Scan for the cell matching the given text and deliver its (x, y) coordinate at center. 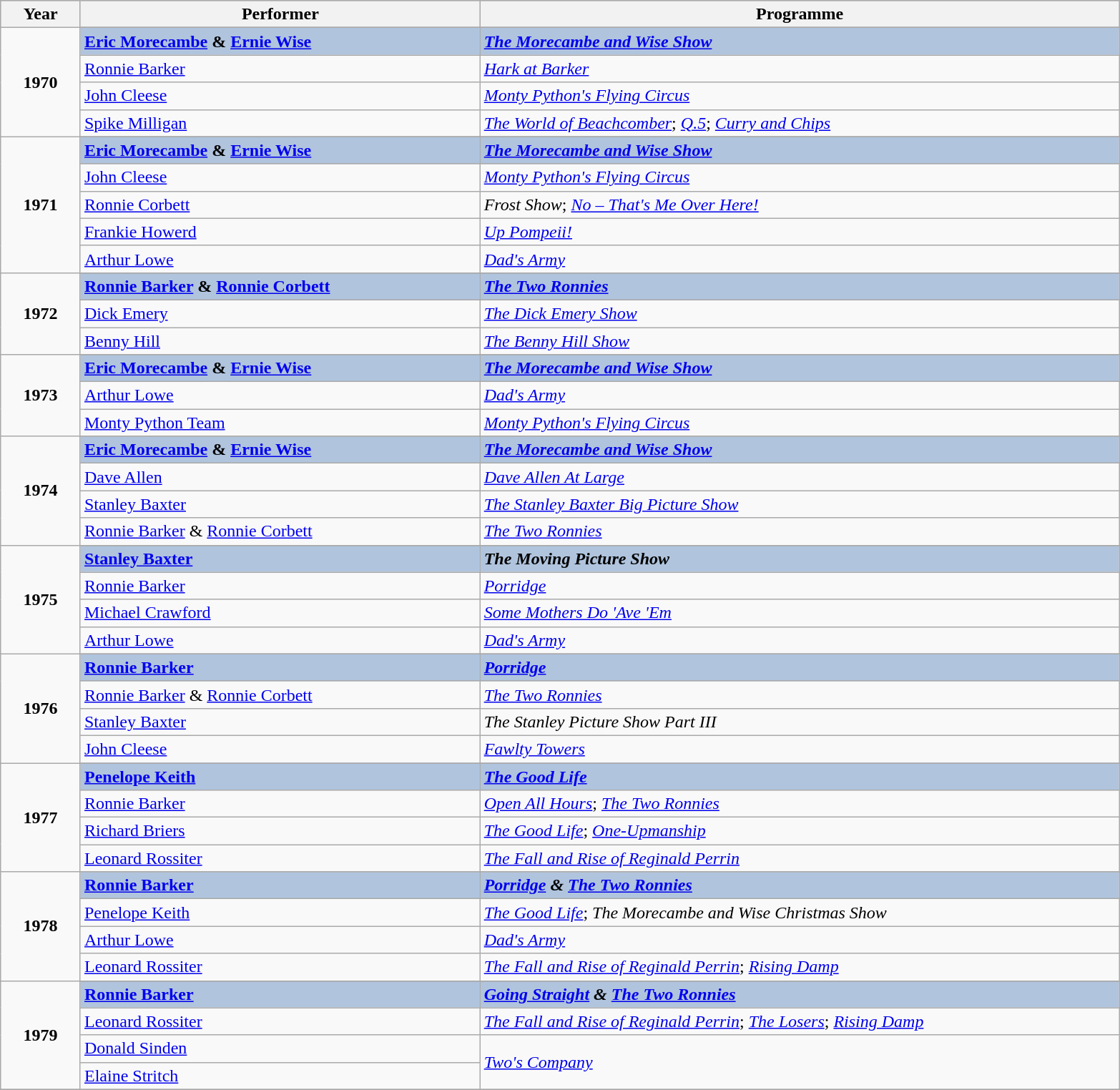
1971 (41, 205)
1972 (41, 313)
Frankie Howerd (280, 232)
The Moving Picture Show (800, 559)
Fawlty Towers (800, 749)
1973 (41, 396)
Ronnie Corbett (280, 205)
Up Pompeii! (800, 232)
1978 (41, 926)
Spike Milligan (280, 123)
Elaine Stritch (280, 1076)
Performer (280, 14)
1976 (41, 708)
The Fall and Rise of Reginald Perrin (800, 858)
Donald Sinden (280, 1049)
Monty Python Team (280, 423)
The Fall and Rise of Reginald Perrin; Rising Damp (800, 967)
The Dick Emery Show (800, 313)
Benny Hill (280, 341)
Michael Crawford (280, 613)
Richard Briers (280, 831)
Porridge & The Two Ronnies (800, 885)
1977 (41, 817)
Dave Allen At Large (800, 477)
Dave Allen (280, 477)
Some Mothers Do 'Ave 'Em (800, 613)
Programme (800, 14)
Year (41, 14)
1979 (41, 1035)
The Good Life; The Morecambe and Wise Christmas Show (800, 913)
Frost Show; No – That's Me Over Here! (800, 205)
1975 (41, 599)
1970 (41, 82)
The Fall and Rise of Reginald Perrin; The Losers; Rising Damp (800, 1021)
The Benny Hill Show (800, 341)
Open All Hours; The Two Ronnies (800, 804)
The Good Life (800, 776)
Going Straight & The Two Ronnies (800, 994)
The Stanley Picture Show Part III (800, 722)
The Stanley Baxter Big Picture Show (800, 504)
Two's Company (800, 1062)
The World of Beachcomber; Q.5; Curry and Chips (800, 123)
Dick Emery (280, 313)
Hark at Barker (800, 69)
The Good Life; One-Upmanship (800, 831)
1974 (41, 491)
